Find where the given text appears and provide that cell's center as (X, Y) coordinate. 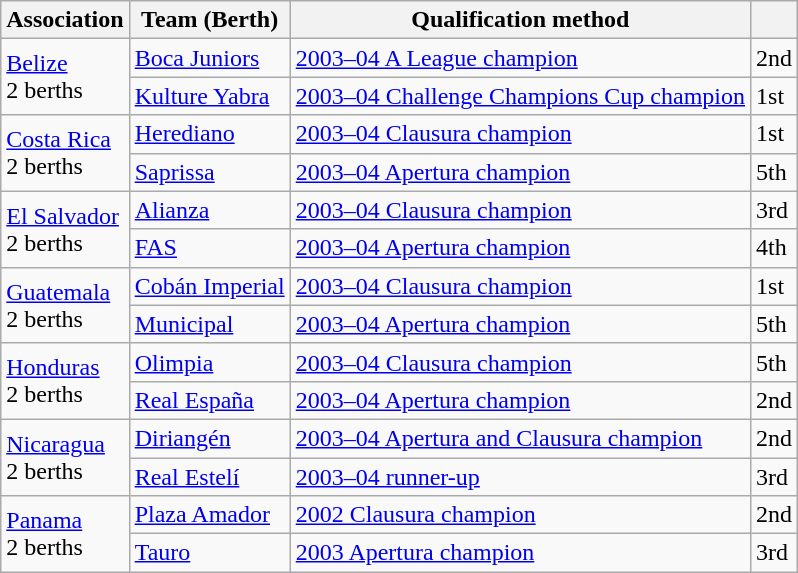
El Salvador2 berths (65, 229)
Costa Rica2 berths (65, 153)
Association (65, 20)
Kulture Yabra (210, 96)
Diriangén (210, 438)
2003–04 Challenge Champions Cup champion (520, 96)
Plaza Amador (210, 515)
Cobán Imperial (210, 286)
Tauro (210, 553)
Olimpia (210, 362)
2003–04 runner-up (520, 477)
Guatemala2 berths (65, 305)
Boca Juniors (210, 58)
Honduras2 berths (65, 381)
2002 Clausura champion (520, 515)
Real España (210, 400)
Qualification method (520, 20)
Nicaragua2 berths (65, 457)
Municipal (210, 324)
Team (Berth) (210, 20)
Belize2 berths (65, 77)
FAS (210, 248)
Alianza (210, 210)
Saprissa (210, 172)
Herediano (210, 134)
Panama2 berths (65, 534)
2003–04 A League champion (520, 58)
2003 Apertura champion (520, 553)
4th (774, 248)
2003–04 Apertura and Clausura champion (520, 438)
Real Estelí (210, 477)
